Output the [x, y] coordinate of the center of the cell containing the given text.  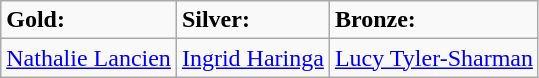
Gold: [89, 20]
Silver: [252, 20]
Lucy Tyler-Sharman [434, 58]
Ingrid Haringa [252, 58]
Bronze: [434, 20]
Nathalie Lancien [89, 58]
